Identify which cell holds the provided text, then report its [x, y] central coordinate. 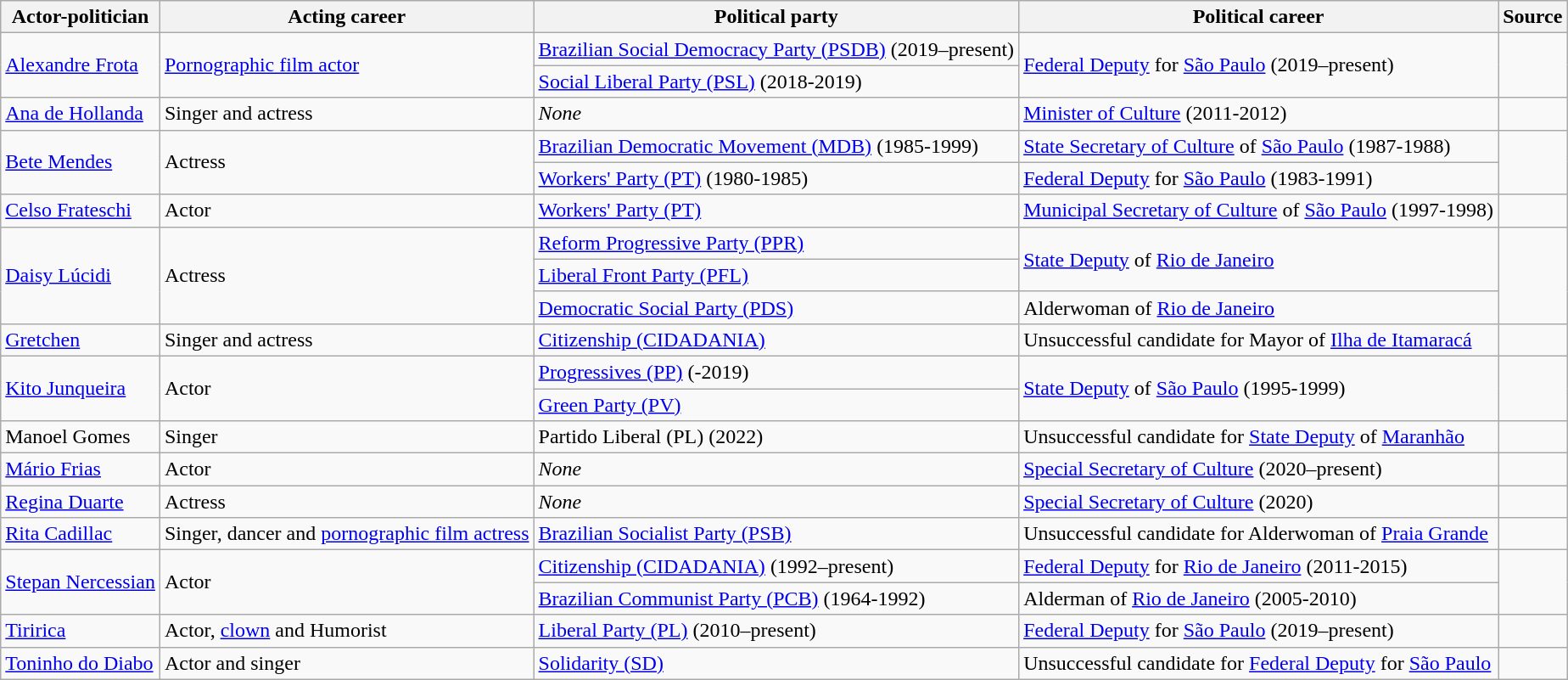
Unsuccessful candidate for Federal Deputy for São Paulo [1259, 663]
Regina Duarte [81, 502]
State Secretary of Culture of São Paulo (1987-1988) [1259, 146]
Ana de Hollanda [81, 114]
Gretchen [81, 340]
Actor-politician [81, 17]
Unsuccessful candidate for Mayor of Ilha de Itamaracá [1259, 340]
Stepan Nercessian [81, 582]
Source [1532, 17]
Daisy Lúcidi [81, 275]
Reform Progressive Party (PPR) [776, 243]
Kito Junqueira [81, 388]
Federal Deputy for São Paulo (1983-1991) [1259, 178]
Bete Mendes [81, 162]
Liberal Front Party (PFL) [776, 275]
Singer, dancer and pornographic film actress [346, 534]
Manoel Gomes [81, 437]
Alderwoman of Rio de Janeiro [1259, 307]
Brazilian Social Democracy Party (PSDB) (2019–present) [776, 49]
Minister of Culture (2011-2012) [1259, 114]
Rita Cadillac [81, 534]
Toninho do Diabo [81, 663]
State Deputy of São Paulo (1995-1999) [1259, 388]
Alexandre Frota [81, 65]
Mário Frias [81, 469]
Municipal Secretary of Culture of São Paulo (1997-1998) [1259, 211]
Brazilian Communist Party (PCB) (1964-1992) [776, 599]
Citizenship (CIDADANIA) [776, 340]
Singer [346, 437]
Progressives (PP) (-2019) [776, 372]
Acting career [346, 17]
Social Liberal Party (PSL) (2018-2019) [776, 81]
State Deputy of Rio de Janeiro [1259, 259]
Federal Deputy for Rio de Janeiro (2011-2015) [1259, 566]
Partido Liberal (PL) (2022) [776, 437]
Celso Frateschi [81, 211]
Solidarity (SD) [776, 663]
Liberal Party (PL) (2010–present) [776, 631]
Alderman of Rio de Janeiro (2005-2010) [1259, 599]
Brazilian Socialist Party (PSB) [776, 534]
Actor and singer [346, 663]
Democratic Social Party (PDS) [776, 307]
Citizenship (CIDADANIA) (1992–present) [776, 566]
Workers' Party (PT) (1980-1985) [776, 178]
Brazilian Democratic Movement (MDB) (1985-1999) [776, 146]
Special Secretary of Culture (2020) [1259, 502]
Political party [776, 17]
Unsuccessful candidate for State Deputy of Maranhão [1259, 437]
Unsuccessful candidate for Alderwoman of Praia Grande [1259, 534]
Actor, clown and Humorist [346, 631]
Workers' Party (PT) [776, 211]
Political career [1259, 17]
Green Party (PV) [776, 405]
Pornographic film actor [346, 65]
Tiririca [81, 631]
Special Secretary of Culture (2020–present) [1259, 469]
